For the text-containing cell, return its midpoint in [X, Y] coordinate format. 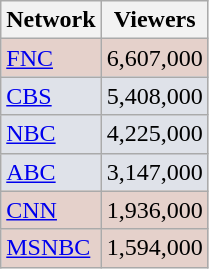
MSNBC [51, 248]
Network [51, 20]
ABC [51, 172]
NBC [51, 134]
4,225,000 [154, 134]
3,147,000 [154, 172]
5,408,000 [154, 96]
1,936,000 [154, 210]
CNN [51, 210]
6,607,000 [154, 58]
Viewers [154, 20]
CBS [51, 96]
1,594,000 [154, 248]
FNC [51, 58]
